From the cell containing the given text, extract its center point as (X, Y) coordinate. 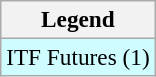
Legend (78, 19)
ITF Futures (1) (78, 57)
